Capture the cell that displays the provided text and extract its (X, Y) central coordinate. 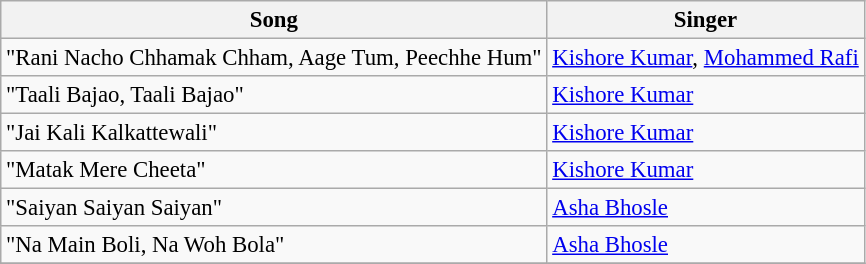
Song (274, 20)
"Taali Bajao, Taali Bajao" (274, 95)
"Matak Mere Cheeta" (274, 170)
"Saiyan Saiyan Saiyan" (274, 208)
"Na Main Boli, Na Woh Bola" (274, 245)
"Rani Nacho Chhamak Chham, Aage Tum, Peechhe Hum" (274, 58)
Kishore Kumar, Mohammed Rafi (706, 58)
Singer (706, 20)
"Jai Kali Kalkattewali" (274, 133)
